Search for the cell housing the specified text and yield its [X, Y] center coordinate. 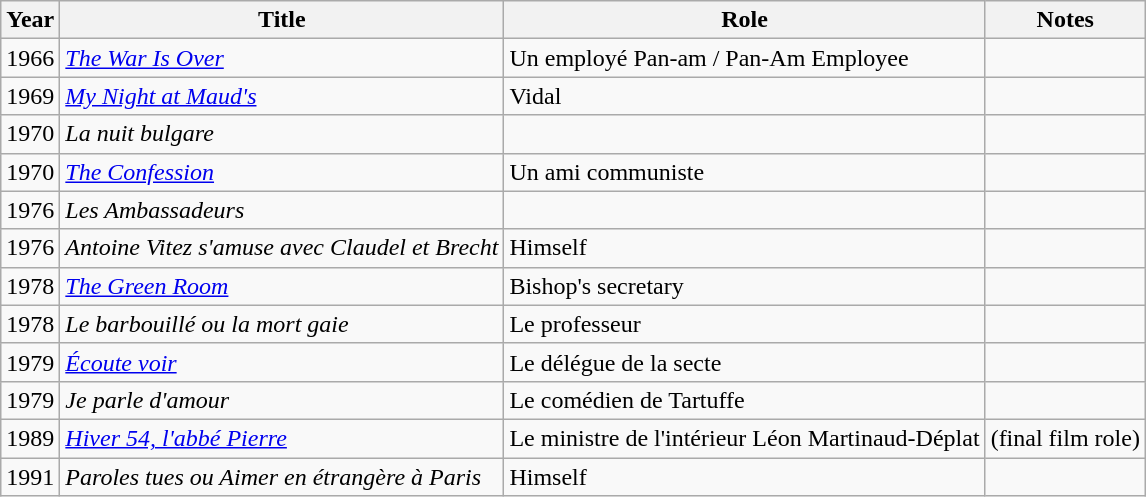
Écoute voir [282, 362]
1966 [30, 58]
Bishop's secretary [744, 286]
Notes [1065, 20]
My Night at Maud's [282, 96]
Un ami communiste [744, 172]
1969 [30, 96]
Role [744, 20]
Un employé Pan-am / Pan-Am Employee [744, 58]
La nuit bulgare [282, 134]
Le ministre de l'intérieur Léon Martinaud-Déplat [744, 438]
(final film role) [1065, 438]
Vidal [744, 96]
Hiver 54, l'abbé Pierre [282, 438]
Paroles tues ou Aimer en étrangère à Paris [282, 477]
Antoine Vitez s'amuse avec Claudel et Brecht [282, 248]
Le professeur [744, 324]
Le délégue de la secte [744, 362]
The War Is Over [282, 58]
1989 [30, 438]
Le comédien de Tartuffe [744, 400]
Le barbouillé ou la mort gaie [282, 324]
Je parle d'amour [282, 400]
Les Ambassadeurs [282, 210]
The Confession [282, 172]
Year [30, 20]
Title [282, 20]
The Green Room [282, 286]
1991 [30, 477]
